Return [X, Y] of the center of cell containing provided text 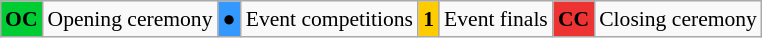
Event finals [496, 19]
● [230, 19]
Closing ceremony [678, 19]
Event competitions [330, 19]
OC [22, 19]
Opening ceremony [130, 19]
1 [428, 19]
CC [574, 19]
